Scan for the cell matching the given text and deliver its (x, y) coordinate at center. 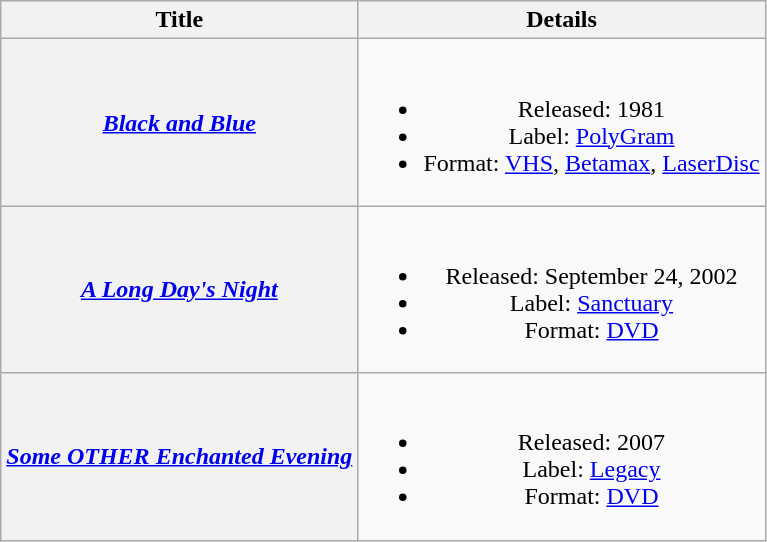
Some OTHER Enchanted Evening (180, 456)
Black and Blue (180, 122)
Released: September 24, 2002Label: SanctuaryFormat: DVD (562, 290)
Details (562, 20)
Title (180, 20)
A Long Day's Night (180, 290)
Released: 1981Label: PolyGramFormat: VHS, Betamax, LaserDisc (562, 122)
Released: 2007Label: LegacyFormat: DVD (562, 456)
